Search for the cell housing the specified text and yield its [x, y] center coordinate. 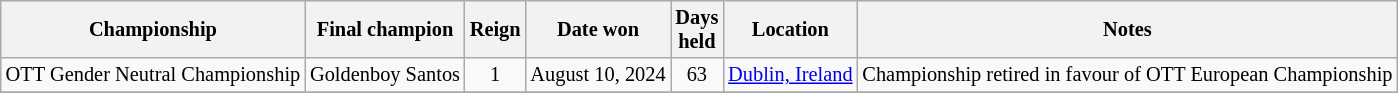
Date won [598, 29]
August 10, 2024 [598, 75]
Location [790, 29]
1 [496, 75]
OTT Gender Neutral Championship [153, 75]
Championship retired in favour of OTT European Championship [1127, 75]
Reign [496, 29]
63 [698, 75]
Goldenboy Santos [385, 75]
Daysheld [698, 29]
Championship [153, 29]
Final champion [385, 29]
Notes [1127, 29]
Dublin, Ireland [790, 75]
